Provide the [x, y] coordinate of the cell's center where the given text is located.  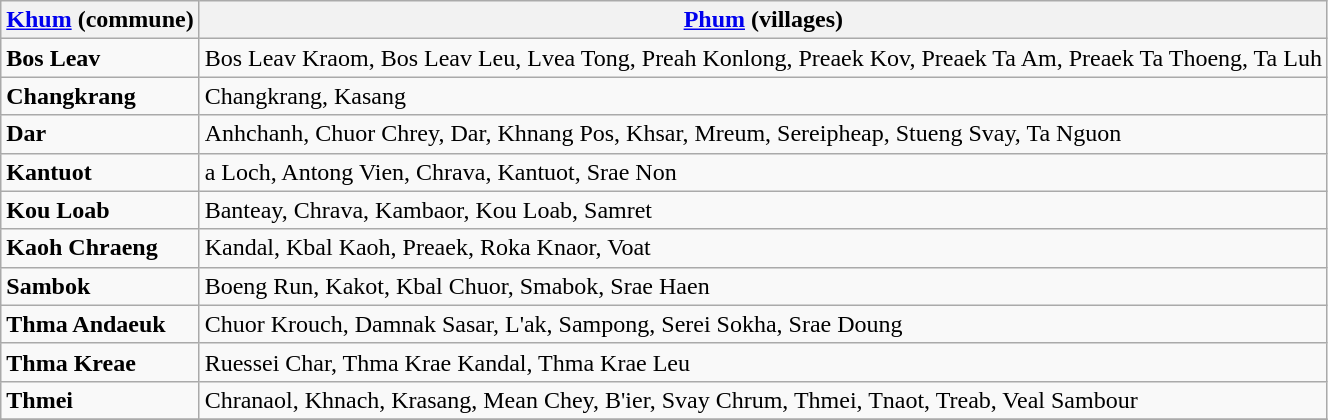
Phum (villages) [763, 20]
Banteay, Chrava, Kambaor, Kou Loab, Samret [763, 210]
Kaoh Chraeng [100, 248]
Kou Loab [100, 210]
Bos Leav [100, 58]
Khum (commune) [100, 20]
Chuor Krouch, Damnak Sasar, L'ak, Sampong, Serei Sokha, Srae Doung [763, 324]
Chranaol, Khnach, Krasang, Mean Chey, B'ier, Svay Chrum, Thmei, Tnaot, Treab, Veal Sambour [763, 400]
Thma Andaeuk [100, 324]
Boeng Run, Kakot, Kbal Chuor, Smabok, Srae Haen [763, 286]
a Loch, Antong Vien, Chrava, Kantuot, Srae Non [763, 172]
Changkrang [100, 96]
Changkrang, Kasang [763, 96]
Sambok [100, 286]
Thmei [100, 400]
Kandal, Kbal Kaoh, Preaek, Roka Knaor, Voat [763, 248]
Kantuot [100, 172]
Bos Leav Kraom, Bos Leav Leu, Lvea Tong, Preah Konlong, Preaek Kov, Preaek Ta Am, Preaek Ta Thoeng, Ta Luh [763, 58]
Thma Kreae [100, 362]
Dar [100, 134]
Ruessei Char, Thma Krae Kandal, Thma Krae Leu [763, 362]
Anhchanh, Chuor Chrey, Dar, Khnang Pos, Khsar, Mreum, Sereipheap, Stueng Svay, Ta Nguon [763, 134]
